Output the [x, y] coordinate of the center of the cell containing the given text.  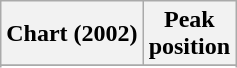
Peakposition [189, 34]
Chart (2002) [72, 34]
